Determine the [X, Y] coordinate at the center of the cell enclosing the given text.  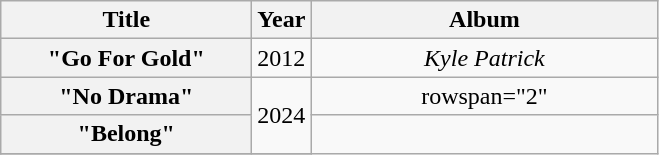
"Belong" [126, 134]
rowspan="2" [484, 96]
Album [484, 20]
"No Drama" [126, 96]
Year [282, 20]
2012 [282, 58]
Kyle Patrick [484, 58]
"Go For Gold" [126, 58]
2024 [282, 115]
Title [126, 20]
